Pinpoint the cell where the given text exists, returning its (X, Y) midpoint coordinate. 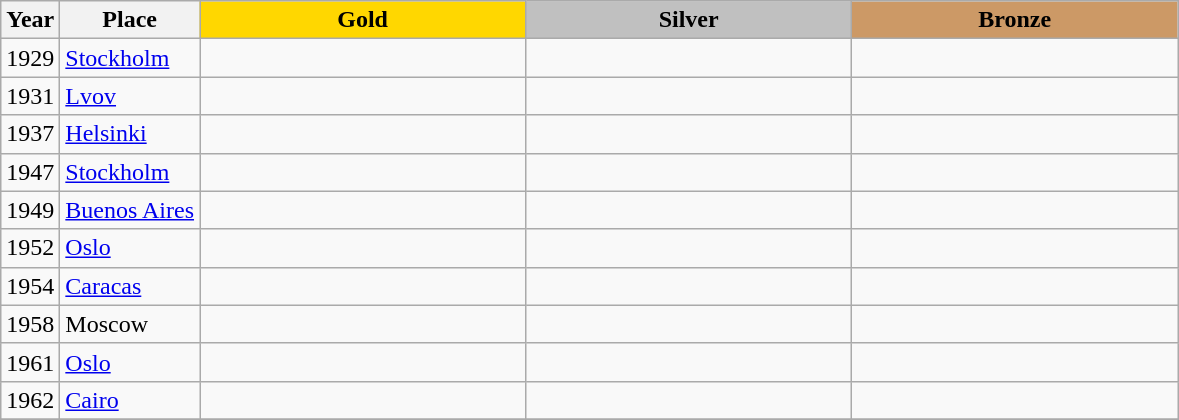
Silver (689, 20)
Gold (363, 20)
Caracas (130, 286)
1952 (30, 248)
Lvov (130, 96)
1961 (30, 362)
1947 (30, 172)
1962 (30, 400)
1931 (30, 96)
1937 (30, 134)
Year (30, 20)
Cairo (130, 400)
1958 (30, 324)
1954 (30, 286)
Moscow (130, 324)
Buenos Aires (130, 210)
1929 (30, 58)
Bronze (1015, 20)
Helsinki (130, 134)
1949 (30, 210)
Place (130, 20)
